Search for the cell housing the specified text and yield its [X, Y] center coordinate. 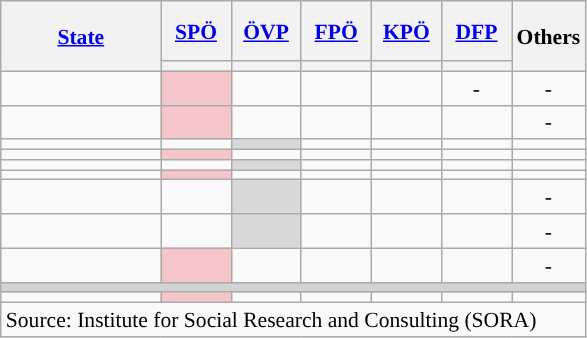
FPÖ [336, 31]
SPÖ [196, 31]
ÖVP [266, 31]
Source: Institute for Social Research and Consulting (SORA) [294, 320]
State [81, 36]
KPÖ [406, 31]
Others [549, 36]
DFP [476, 31]
